Pinpoint the cell where the given text exists, returning its (x, y) midpoint coordinate. 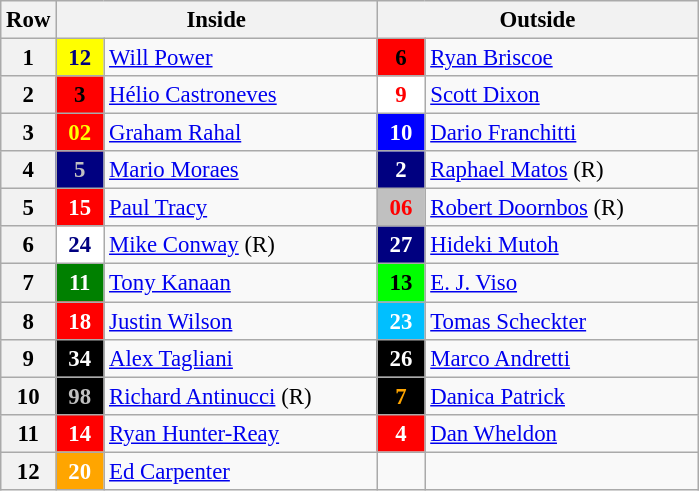
Ed Carpenter (240, 471)
Robert Doornbos (R) (562, 208)
Inside (216, 20)
Hideki Mutoh (562, 245)
98 (80, 396)
Tomas Scheckter (562, 321)
15 (80, 208)
Dan Wheldon (562, 433)
Richard Antinucci (R) (240, 396)
Dario Franchitti (562, 133)
20 (80, 471)
Row (28, 20)
Marco Andretti (562, 358)
8 (28, 321)
23 (401, 321)
Tony Kanaan (240, 283)
Mike Conway (R) (240, 245)
Ryan Briscoe (562, 58)
02 (80, 133)
Alex Tagliani (240, 358)
06 (401, 208)
Ryan Hunter-Reay (240, 433)
Scott Dixon (562, 95)
Danica Patrick (562, 396)
Graham Rahal (240, 133)
27 (401, 245)
1 (28, 58)
26 (401, 358)
34 (80, 358)
Raphael Matos (R) (562, 170)
24 (80, 245)
Justin Wilson (240, 321)
Paul Tracy (240, 208)
13 (401, 283)
Outside (538, 20)
Will Power (240, 58)
Hélio Castroneves (240, 95)
E. J. Viso (562, 283)
18 (80, 321)
14 (80, 433)
Mario Moraes (240, 170)
